Provide the (x, y) coordinate of the cell's center where the given text is located.  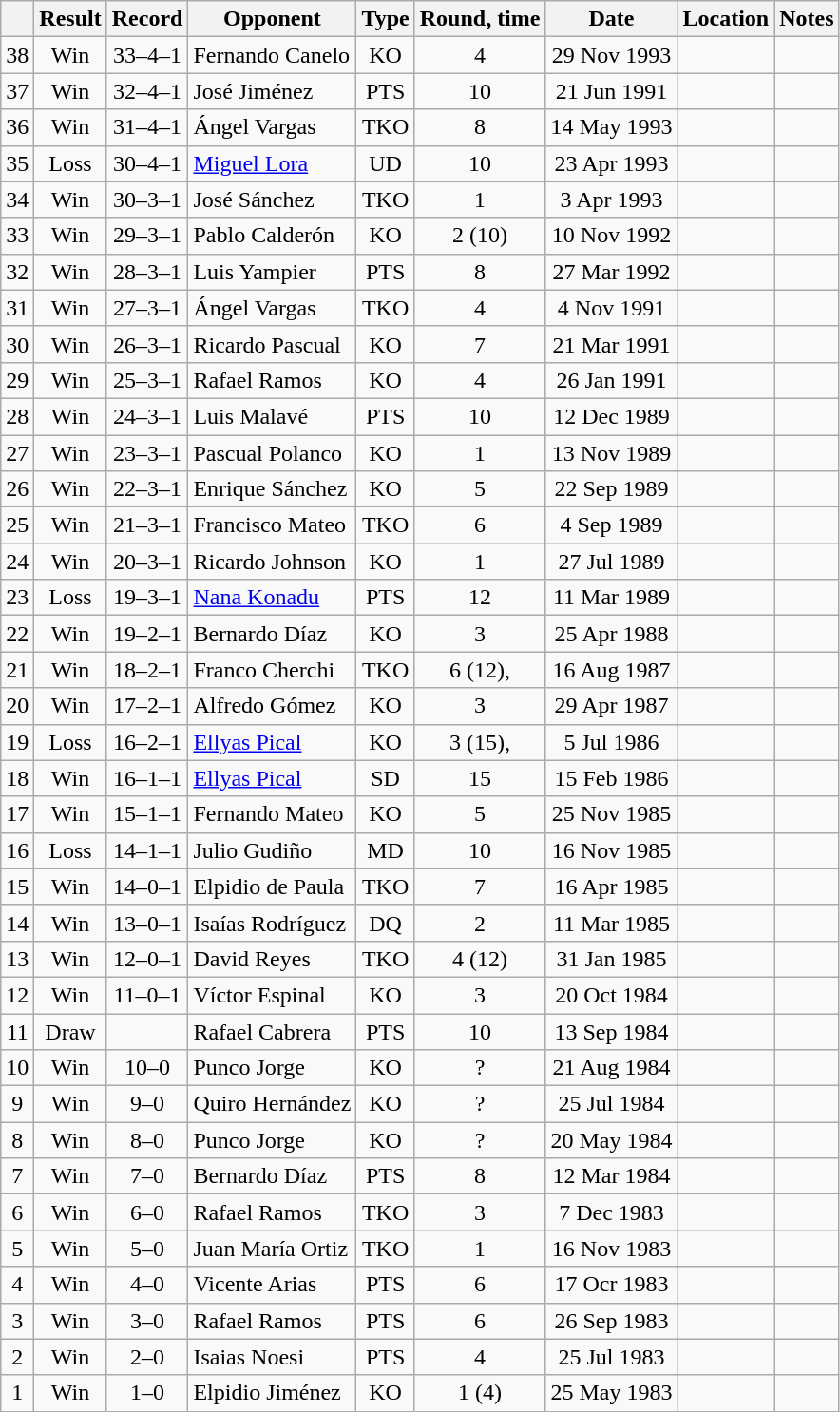
Enrique Sánchez (272, 489)
13 Nov 1989 (612, 453)
9 (17, 1104)
25 Nov 1985 (612, 814)
Opponent (272, 19)
20 May 1984 (612, 1140)
Francisco Mateo (272, 525)
15–1–1 (147, 814)
25–3–1 (147, 380)
37 (17, 91)
MD (386, 850)
27–3–1 (147, 308)
Notes (807, 19)
20 Oct 1984 (612, 995)
25 Jul 1984 (612, 1104)
7–0 (147, 1176)
30–3–1 (147, 200)
26 Jan 1991 (612, 380)
14–0–1 (147, 887)
11 Mar 1985 (612, 923)
SD (386, 778)
13 Sep 1984 (612, 1031)
17 Ocr 1983 (612, 1285)
1 (4) (480, 1393)
27 (17, 453)
9–0 (147, 1104)
29 (17, 380)
26–3–1 (147, 344)
Pascual Polanco (272, 453)
7 Dec 1983 (612, 1212)
8–0 (147, 1140)
32 (17, 272)
23 Apr 1993 (612, 163)
18–2–1 (147, 670)
2 (10) (480, 236)
Juan María Ortiz (272, 1249)
22 (17, 634)
10 Nov 1992 (612, 236)
24 (17, 562)
27 Jul 1989 (612, 562)
12–0–1 (147, 959)
16 Nov 1985 (612, 850)
16 (17, 850)
Julio Gudiño (272, 850)
11 (17, 1031)
15 Feb 1986 (612, 778)
14 (17, 923)
Type (386, 19)
32–4–1 (147, 91)
31 Jan 1985 (612, 959)
10–0 (147, 1068)
Luis Malavé (272, 416)
28 (17, 416)
José Jiménez (272, 91)
29 Apr 1987 (612, 706)
4–0 (147, 1285)
23–3–1 (147, 453)
33–4–1 (147, 55)
Elpidio Jiménez (272, 1393)
3 (15), (480, 742)
David Reyes (272, 959)
29 Nov 1993 (612, 55)
36 (17, 127)
19–2–1 (147, 634)
24–3–1 (147, 416)
17–2–1 (147, 706)
DQ (386, 923)
25 Jul 1983 (612, 1357)
31–4–1 (147, 127)
Ricardo Pascual (272, 344)
30–4–1 (147, 163)
22 Sep 1989 (612, 489)
4 Sep 1989 (612, 525)
4 Nov 1991 (612, 308)
Pablo Calderón (272, 236)
Round, time (480, 19)
6 (12), (480, 670)
Fernando Canelo (272, 55)
UD (386, 163)
34 (17, 200)
5 Jul 1986 (612, 742)
4 (12) (480, 959)
2–0 (147, 1357)
11–0–1 (147, 995)
Isaías Rodríguez (272, 923)
26 Sep 1983 (612, 1321)
38 (17, 55)
Vicente Arias (272, 1285)
Alfredo Gómez (272, 706)
Nana Konadu (272, 598)
12 Dec 1989 (612, 416)
27 Mar 1992 (612, 272)
17 (17, 814)
25 May 1983 (612, 1393)
21 Mar 1991 (612, 344)
16–2–1 (147, 742)
21 (17, 670)
33 (17, 236)
18 (17, 778)
25 Apr 1988 (612, 634)
José Sánchez (272, 200)
3–0 (147, 1321)
28–3–1 (147, 272)
35 (17, 163)
Luis Yampier (272, 272)
30 (17, 344)
3 Apr 1993 (612, 200)
16 Aug 1987 (612, 670)
1–0 (147, 1393)
21 Jun 1991 (612, 91)
19 (17, 742)
16–1–1 (147, 778)
19–3–1 (147, 598)
Víctor Espinal (272, 995)
16 Apr 1985 (612, 887)
Miguel Lora (272, 163)
25 (17, 525)
21–3–1 (147, 525)
21 Aug 1984 (612, 1068)
20–3–1 (147, 562)
14–1–1 (147, 850)
Rafael Cabrera (272, 1031)
12 Mar 1984 (612, 1176)
23 (17, 598)
6–0 (147, 1212)
11 Mar 1989 (612, 598)
Isaias Noesi (272, 1357)
31 (17, 308)
22–3–1 (147, 489)
13 (17, 959)
14 May 1993 (612, 127)
Date (612, 19)
Location (726, 19)
Ricardo Johnson (272, 562)
16 Nov 1983 (612, 1249)
Result (70, 19)
Franco Cherchi (272, 670)
Elpidio de Paula (272, 887)
13–0–1 (147, 923)
20 (17, 706)
Fernando Mateo (272, 814)
Quiro Hernández (272, 1104)
26 (17, 489)
Draw (70, 1031)
29–3–1 (147, 236)
Record (147, 19)
5–0 (147, 1249)
